Find where the given text appears and provide that cell's center as [X, Y] coordinate. 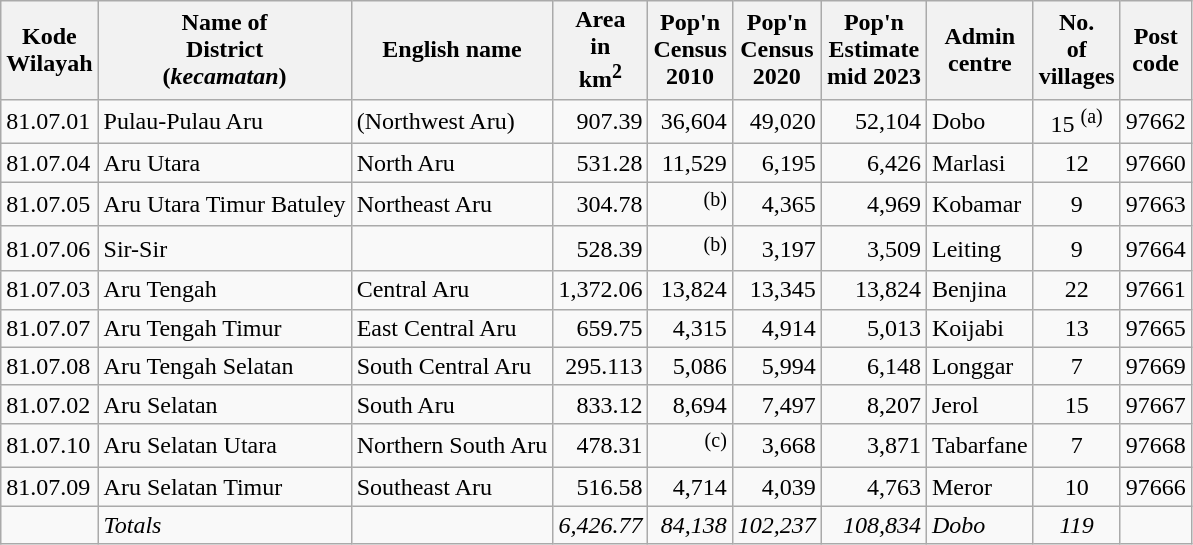
3,871 [874, 446]
4,039 [776, 487]
8,207 [874, 404]
4,315 [690, 328]
Kode Wilayah [50, 50]
833.12 [600, 404]
(c) [690, 446]
81.07.10 [50, 446]
10 [1076, 487]
81.07.04 [50, 163]
102,237 [776, 525]
81.07.08 [50, 366]
295.113 [600, 366]
4,714 [690, 487]
Aru Selatan [224, 404]
Areainkm2 [600, 50]
Northeast Aru [452, 204]
Postcode [1156, 50]
516.58 [600, 487]
Southeast Aru [452, 487]
Aru Tengah [224, 290]
97663 [1156, 204]
97661 [1156, 290]
Kobamar [980, 204]
531.28 [600, 163]
97668 [1156, 446]
7,497 [776, 404]
Name ofDistrict(kecamatan) [224, 50]
97666 [1156, 487]
Pop'nCensus2020 [776, 50]
North Aru [452, 163]
5,994 [776, 366]
304.78 [600, 204]
36,604 [690, 122]
13,345 [776, 290]
8,694 [690, 404]
12 [1076, 163]
Pulau-Pulau Aru [224, 122]
49,020 [776, 122]
3,509 [874, 248]
97662 [1156, 122]
528.39 [600, 248]
Aru Tengah Timur [224, 328]
907.39 [600, 122]
South Central Aru [452, 366]
Jerol [980, 404]
Aru Utara Timur Batuley [224, 204]
Pop'nCensus2010 [690, 50]
97665 [1156, 328]
13 [1076, 328]
6,148 [874, 366]
84,138 [690, 525]
Benjina [980, 290]
No. of villages [1076, 50]
East Central Aru [452, 328]
4,365 [776, 204]
478.31 [600, 446]
81.07.02 [50, 404]
119 [1076, 525]
Aru Utara [224, 163]
97669 [1156, 366]
1,372.06 [600, 290]
Totals [224, 525]
4,763 [874, 487]
6,426.77 [600, 525]
15 [1076, 404]
Meror [980, 487]
Tabarfane [980, 446]
4,969 [874, 204]
6,195 [776, 163]
Admin centre [980, 50]
Aru Selatan Utara [224, 446]
Northern South Aru [452, 446]
Marlasi [980, 163]
81.07.05 [50, 204]
15 (a) [1076, 122]
81.07.09 [50, 487]
6,426 [874, 163]
81.07.06 [50, 248]
22 [1076, 290]
3,197 [776, 248]
97664 [1156, 248]
108,834 [874, 525]
659.75 [600, 328]
52,104 [874, 122]
81.07.03 [50, 290]
5,086 [690, 366]
97667 [1156, 404]
Sir-Sir [224, 248]
Central Aru [452, 290]
(Northwest Aru) [452, 122]
4,914 [776, 328]
97660 [1156, 163]
11,529 [690, 163]
South Aru [452, 404]
81.07.01 [50, 122]
Koijabi [980, 328]
3,668 [776, 446]
Aru Tengah Selatan [224, 366]
5,013 [874, 328]
Longgar [980, 366]
Leiting [980, 248]
81.07.07 [50, 328]
Pop'nEstimatemid 2023 [874, 50]
English name [452, 50]
Aru Selatan Timur [224, 487]
